Pinpoint the cell where the given text exists, returning its (x, y) midpoint coordinate. 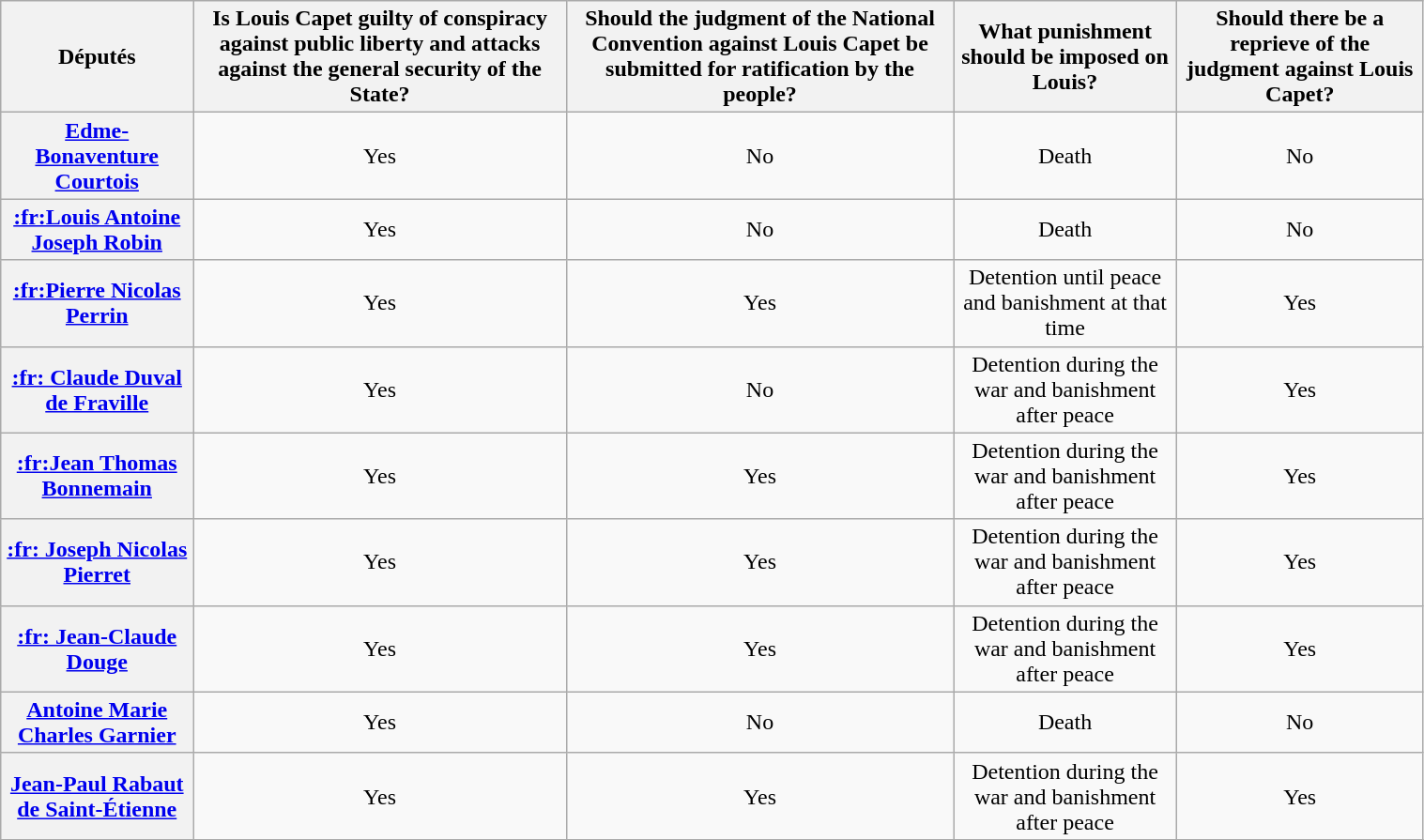
Antoine Marie Charles Garnier (98, 723)
Should there be a reprieve of the judgment against Louis Capet? (1299, 56)
:fr:Jean Thomas Bonnemain (98, 476)
Should the judgment of the National Convention against Louis Capet be submitted for ratification by the people? (759, 56)
Detention until peace and banishment at that time (1065, 303)
:fr: Claude Duval de Fraville (98, 389)
Jean-Paul Rabaut de Saint-Étienne (98, 796)
Edme-Bonaventure Courtois (98, 156)
Députés (98, 56)
:fr: Jean-Claude Douge (98, 649)
:fr: Joseph Nicolas Pierret (98, 562)
:fr:Louis Antoine Joseph Robin (98, 229)
:fr:Pierre Nicolas Perrin (98, 303)
Is Louis Capet guilty of conspiracy against public liberty and attacks against the general security of the State? (380, 56)
What punishment should be imposed on Louis? (1065, 56)
